Detect which cell encompasses the target text, then output its [x, y] center coordinate. 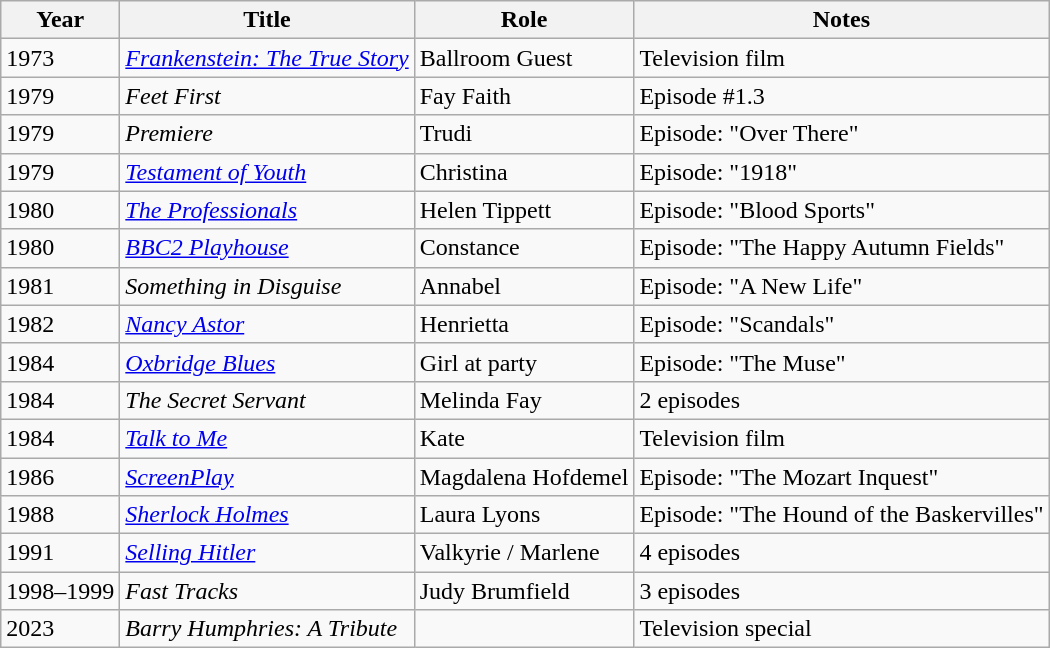
1973 [60, 58]
Constance [524, 248]
Valkyrie / Marlene [524, 553]
1991 [60, 553]
Laura Lyons [524, 515]
ScreenPlay [267, 477]
Feet First [267, 96]
Title [267, 20]
Episode: "1918" [842, 172]
Fay Faith [524, 96]
2 episodes [842, 400]
1986 [60, 477]
Selling Hitler [267, 553]
Episode: "Over There" [842, 134]
Oxbridge Blues [267, 362]
Testament of Youth [267, 172]
Sherlock Holmes [267, 515]
The Professionals [267, 210]
Something in Disguise [267, 286]
1982 [60, 324]
Episode: "Blood Sports" [842, 210]
Christina [524, 172]
Episode #1.3 [842, 96]
Helen Tippett [524, 210]
1988 [60, 515]
Premiere [267, 134]
Episode: "The Mozart Inquest" [842, 477]
Episode: "A New Life" [842, 286]
4 episodes [842, 553]
Television special [842, 629]
Fast Tracks [267, 591]
2023 [60, 629]
Nancy Astor [267, 324]
Year [60, 20]
Episode: "The Happy Autumn Fields" [842, 248]
BBC2 Playhouse [267, 248]
1981 [60, 286]
The Secret Servant [267, 400]
1998–1999 [60, 591]
Henrietta [524, 324]
Frankenstein: The True Story [267, 58]
Role [524, 20]
Talk to Me [267, 438]
Barry Humphries: A Tribute [267, 629]
Episode: "The Muse" [842, 362]
Kate [524, 438]
Ballroom Guest [524, 58]
Episode: "The Hound of the Baskervilles" [842, 515]
Annabel [524, 286]
Judy Brumfield [524, 591]
Episode: "Scandals" [842, 324]
Melinda Fay [524, 400]
Girl at party [524, 362]
Trudi [524, 134]
Notes [842, 20]
3 episodes [842, 591]
Magdalena Hofdemel [524, 477]
